Detect which cell encompasses the target text, then output its (X, Y) center coordinate. 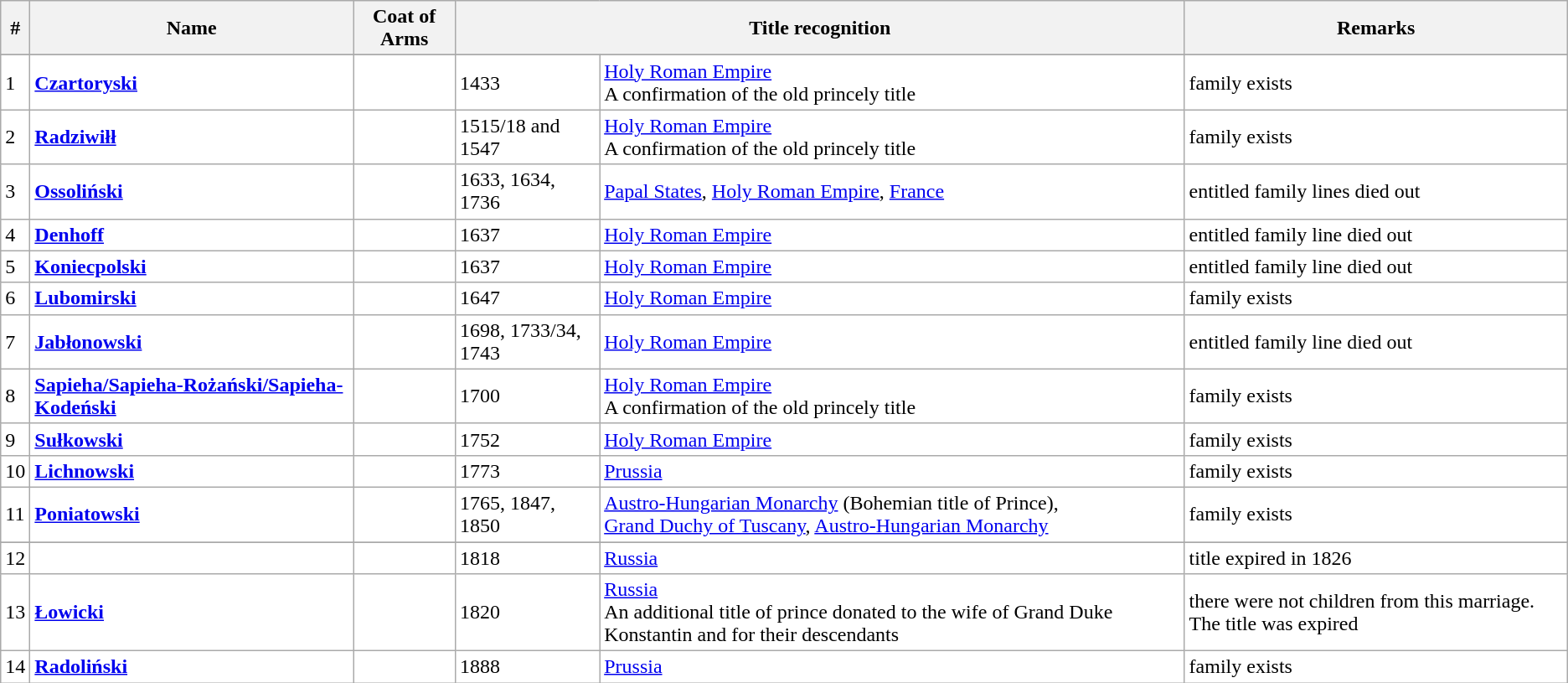
1647 (528, 298)
8 (15, 396)
Title recognition (820, 28)
title expired in 1826 (1375, 557)
1433 (528, 82)
1752 (528, 439)
Czartoryski (192, 82)
14 (15, 667)
1515/18 and 1547 (528, 137)
1765, 1847, 1850 (528, 515)
1820 (528, 613)
1698, 1733/34, 1743 (528, 342)
Koniecpolski (192, 266)
1773 (528, 471)
6 (15, 298)
RussiaAn additional title of prince donated to the wife of Grand Duke Konstantin and for their descendants (892, 613)
3 (15, 191)
Lichnowski (192, 471)
1700 (528, 396)
entitled family lines died out (1375, 191)
7 (15, 342)
1 (15, 82)
2 (15, 137)
Łowicki (192, 613)
Name (192, 28)
# (15, 28)
1888 (528, 667)
9 (15, 439)
Denhoff (192, 235)
Remarks (1375, 28)
Sapieha/Sapieha-Rożański/Sapieha-Kodeński (192, 396)
Poniatowski (192, 515)
Austro-Hungarian Monarchy (Bohemian title of Prince), Grand Duchy of Tuscany, Austro-Hungarian Monarchy (892, 515)
5 (15, 266)
Coat of Arms (405, 28)
1818 (528, 557)
1633, 1634, 1736 (528, 191)
Lubomirski (192, 298)
Jabłonowski (192, 342)
4 (15, 235)
Sułkowski (192, 439)
Russia (892, 557)
13 (15, 613)
Radziwiłł (192, 137)
11 (15, 515)
Ossoliński (192, 191)
12 (15, 557)
10 (15, 471)
Radoliński (192, 667)
Papal States, Holy Roman Empire, France (892, 191)
there were not children from this marriage. The title was expired (1375, 613)
